Output the (x, y) coordinate of the center of the cell containing the given text.  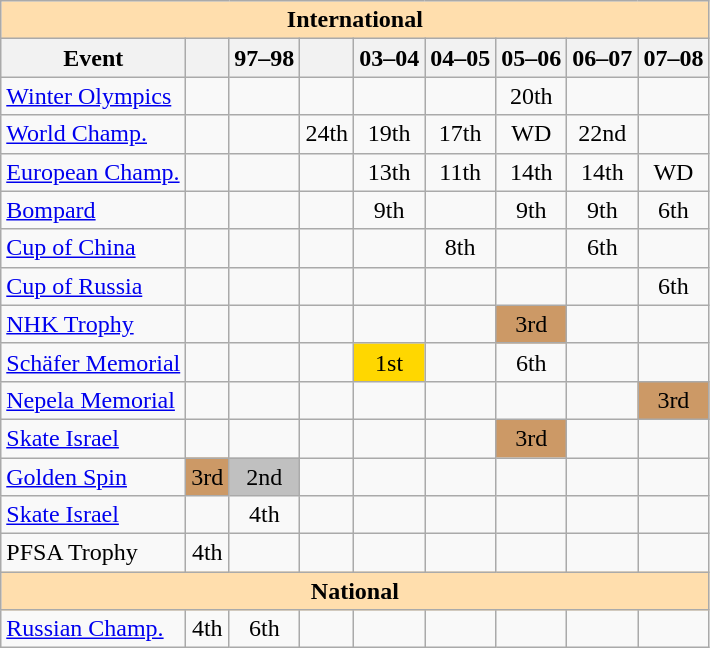
Nepela Memorial (94, 400)
Bompard (94, 210)
20th (532, 96)
Cup of China (94, 248)
24th (327, 134)
19th (390, 134)
06–07 (602, 58)
Cup of Russia (94, 286)
97–98 (264, 58)
2nd (264, 477)
8th (460, 248)
1st (390, 362)
Schäfer Memorial (94, 362)
European Champ. (94, 172)
03–04 (390, 58)
Winter Olympics (94, 96)
04–05 (460, 58)
13th (390, 172)
Russian Champ. (94, 629)
17th (460, 134)
National (355, 591)
05–06 (532, 58)
07–08 (674, 58)
Event (94, 58)
NHK Trophy (94, 324)
11th (460, 172)
PFSA Trophy (94, 553)
World Champ. (94, 134)
Golden Spin (94, 477)
International (355, 20)
22nd (602, 134)
